Determine the [x, y] coordinate at the center of the cell enclosing the given text.  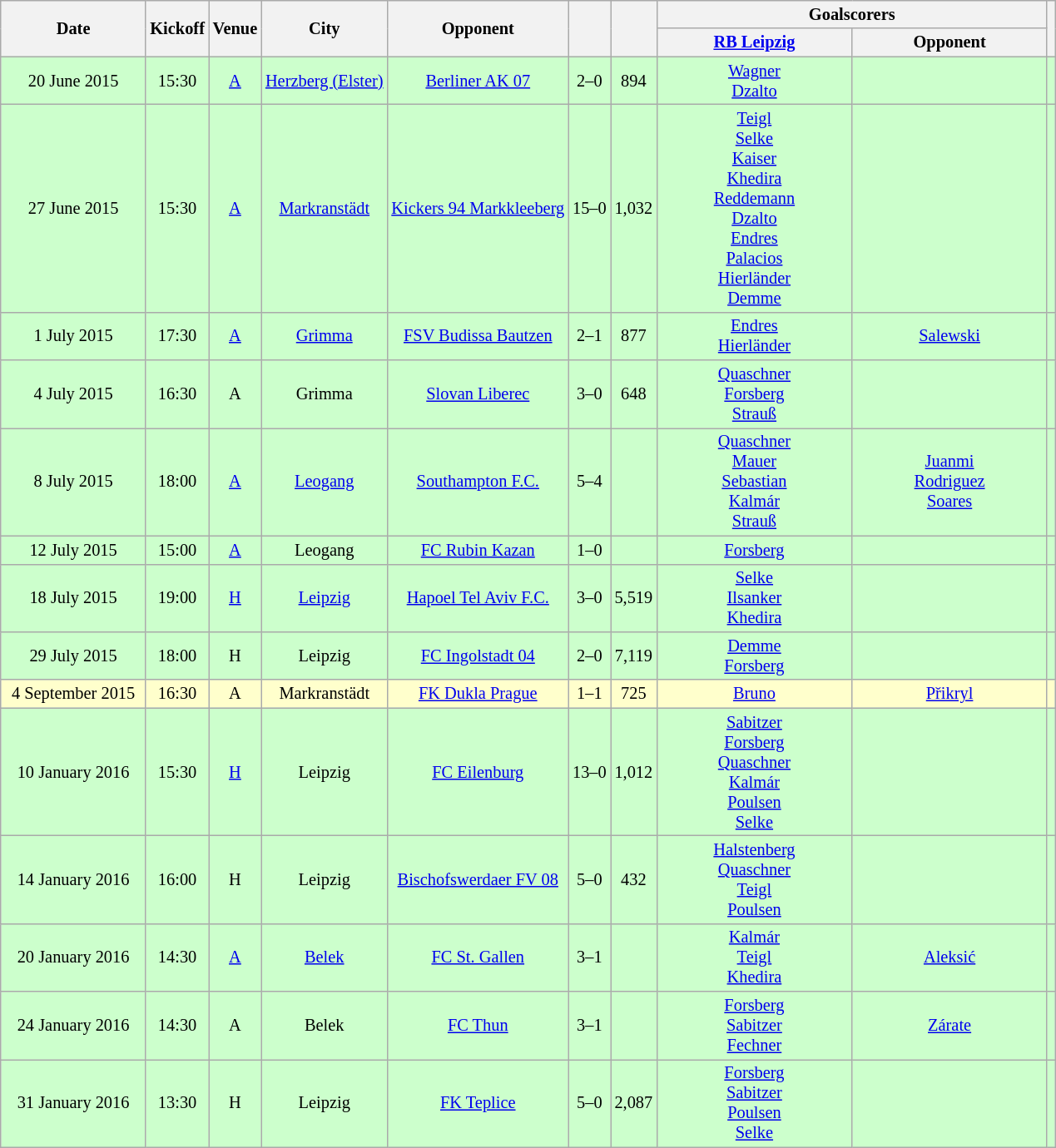
432 [634, 879]
City [325, 28]
Přikryl [950, 694]
17:30 [176, 336]
894 [634, 81]
Bruno [754, 694]
15:00 [176, 550]
Sabitzer Forsberg Quaschner Kalmár Poulsen Selke [754, 772]
Halstenberg Quaschner Teigl Poulsen [754, 879]
Juanmi Rodriguez Soares [950, 482]
Berliner AK 07 [478, 81]
Zárate [950, 1026]
1,012 [634, 772]
648 [634, 394]
Quaschner Mauer Sebastian Kalmár Strauß [754, 482]
15–0 [589, 208]
31 January 2016 [73, 1103]
Aleksić [950, 957]
Goalscorers [852, 14]
Kalmár Teigl Khedira [754, 957]
Forsberg [754, 550]
Wagner Dzalto [754, 81]
20 June 2015 [73, 81]
Southampton F.C. [478, 482]
13–0 [589, 772]
Forsberg Sabitzer Poulsen Selke [754, 1103]
Slovan Liberec [478, 394]
Quaschner Forsberg Strauß [754, 394]
Date [73, 28]
12 July 2015 [73, 550]
FK Dukla Prague [478, 694]
2,087 [634, 1103]
14 January 2016 [73, 879]
16:00 [176, 879]
Selke Ilsanker Khedira [754, 598]
725 [634, 694]
FC Thun [478, 1026]
877 [634, 336]
4 September 2015 [73, 694]
FC Eilenburg [478, 772]
FC Rubin Kazan [478, 550]
Kickoff [176, 28]
Demme Forsberg [754, 656]
FC St. Gallen [478, 957]
5,519 [634, 598]
Teigl Selke Kaiser Khedira Reddemann Dzalto Endres Palacios Hierländer Demme [754, 208]
19:00 [176, 598]
27 June 2015 [73, 208]
13:30 [176, 1103]
Kickers 94 Markkleeberg [478, 208]
FK Teplice [478, 1103]
2–1 [589, 336]
10 January 2016 [73, 772]
1 July 2015 [73, 336]
24 January 2016 [73, 1026]
Venue [235, 28]
5–4 [589, 482]
29 July 2015 [73, 656]
FC Ingolstadt 04 [478, 656]
1,032 [634, 208]
FSV Budissa Bautzen [478, 336]
Salewski [950, 336]
Endres Hierländer [754, 336]
1–1 [589, 694]
1–0 [589, 550]
RB Leipzig [754, 42]
20 January 2016 [73, 957]
Hapoel Tel Aviv F.C. [478, 598]
7,119 [634, 656]
Herzberg (Elster) [325, 81]
Bischofswerdaer FV 08 [478, 879]
18 July 2015 [73, 598]
8 July 2015 [73, 482]
Forsberg Sabitzer Fechner [754, 1026]
4 July 2015 [73, 394]
